Provide the (x, y) coordinate of the cell's center where the given text is located.  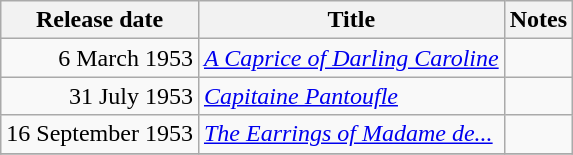
Capitaine Pantoufle (351, 96)
Title (351, 20)
The Earrings of Madame de... (351, 134)
31 July 1953 (100, 96)
6 March 1953 (100, 58)
16 September 1953 (100, 134)
Release date (100, 20)
A Caprice of Darling Caroline (351, 58)
Notes (538, 20)
